For the text-containing cell, return its midpoint in [X, Y] coordinate format. 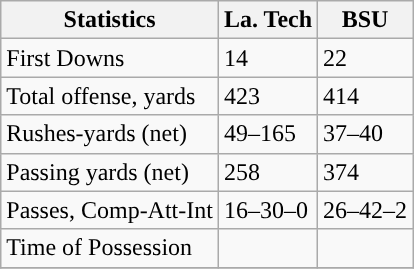
22 [366, 58]
16–30–0 [268, 210]
First Downs [110, 58]
258 [268, 172]
14 [268, 58]
Passing yards (net) [110, 172]
374 [366, 172]
423 [268, 96]
Rushes-yards (net) [110, 134]
Total offense, yards [110, 96]
Statistics [110, 20]
La. Tech [268, 20]
49–165 [268, 134]
414 [366, 96]
Passes, Comp-Att-Int [110, 210]
BSU [366, 20]
Time of Possession [110, 248]
37–40 [366, 134]
26–42–2 [366, 210]
